Determine the [X, Y] coordinate at the center of the cell enclosing the given text.  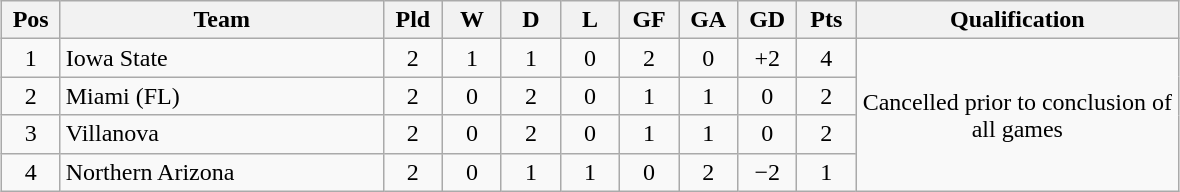
Northern Arizona [222, 172]
Cancelled prior to conclusion of all games [1018, 115]
Pos [30, 20]
Qualification [1018, 20]
W [472, 20]
Villanova [222, 134]
L [590, 20]
3 [30, 134]
Iowa State [222, 58]
+2 [768, 58]
Pts [826, 20]
GA [708, 20]
−2 [768, 172]
Team [222, 20]
GD [768, 20]
Pld [412, 20]
GF [650, 20]
D [530, 20]
Miami (FL) [222, 96]
